Extract the (x, y) coordinate from the center of the cell holding the provided text.  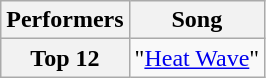
Top 12 (65, 58)
Song (197, 20)
Performers (65, 20)
"Heat Wave" (197, 58)
